Identify which cell holds the provided text, then report its (x, y) central coordinate. 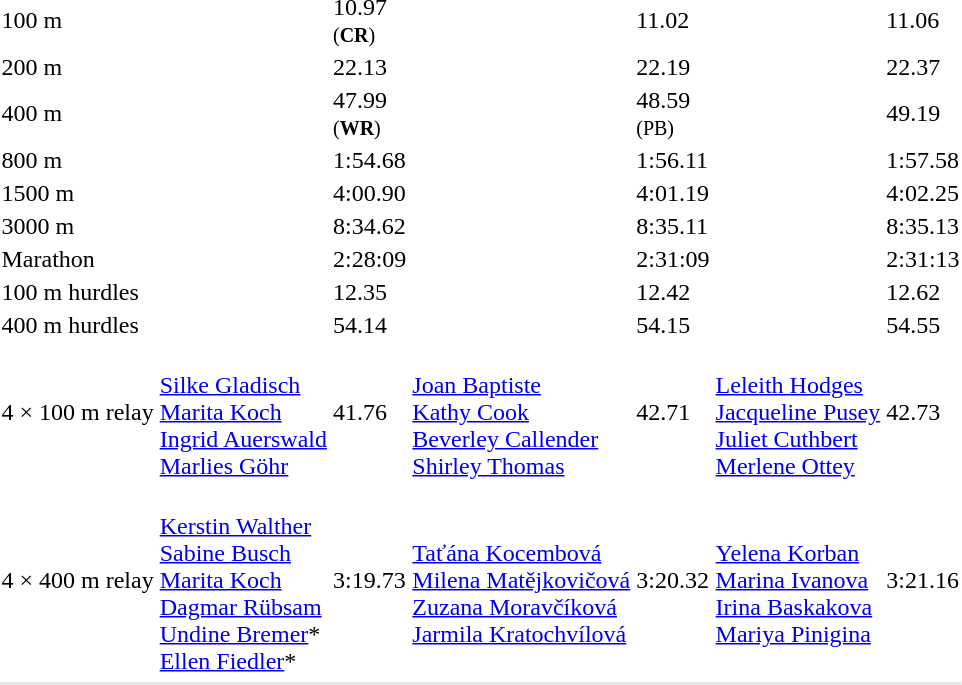
1500 m (78, 193)
2:31:09 (673, 259)
3:20.32 (673, 580)
1:56.11 (673, 160)
800 m (78, 160)
Leleith HodgesJacqueline PuseyJuliet CuthbertMerlene Ottey (798, 412)
400 m (78, 114)
1:57.58 (923, 160)
42.73 (923, 412)
3000 m (78, 226)
22.13 (369, 67)
48.59(PB) (673, 114)
400 m hurdles (78, 325)
41.76 (369, 412)
8:35.13 (923, 226)
2:31:13 (923, 259)
4:01.19 (673, 193)
54.14 (369, 325)
12.62 (923, 292)
12.35 (369, 292)
47.99(WR) (369, 114)
8:35.11 (673, 226)
200 m (78, 67)
2:28:09 (369, 259)
42.71 (673, 412)
4:02.25 (923, 193)
22.19 (673, 67)
Marathon (78, 259)
3:19.73 (369, 580)
100 m hurdles (78, 292)
Taťána KocembováMilena MatějkovičováZuzana MoravčíkováJarmila Kratochvílová (522, 580)
49.19 (923, 114)
8:34.62 (369, 226)
4 × 100 m relay (78, 412)
1:54.68 (369, 160)
Silke GladischMarita KochIngrid AuerswaldMarlies Göhr (243, 412)
3:21.16 (923, 580)
Joan BaptisteKathy CookBeverley CallenderShirley Thomas (522, 412)
Yelena KorbanMarina IvanovaIrina BaskakovaMariya Pinigina (798, 580)
22.37 (923, 67)
Kerstin WaltherSabine BuschMarita KochDagmar RübsamUndine Bremer*Ellen Fiedler* (243, 580)
54.15 (673, 325)
4 × 400 m relay (78, 580)
12.42 (673, 292)
4:00.90 (369, 193)
54.55 (923, 325)
